Extract the (x, y) coordinate from the center of the cell holding the provided text.  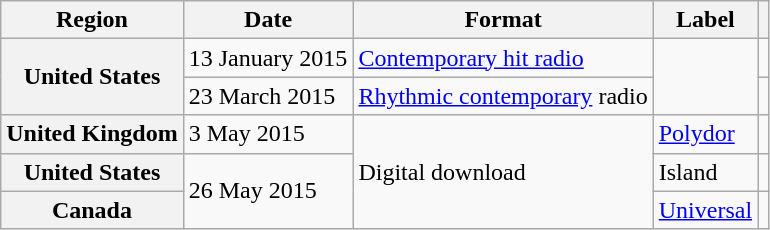
Rhythmic contemporary radio (503, 96)
United Kingdom (92, 134)
13 January 2015 (268, 58)
Digital download (503, 172)
Region (92, 20)
Island (705, 172)
Contemporary hit radio (503, 58)
26 May 2015 (268, 191)
Polydor (705, 134)
23 March 2015 (268, 96)
Universal (705, 210)
3 May 2015 (268, 134)
Canada (92, 210)
Format (503, 20)
Label (705, 20)
Date (268, 20)
